Extract the (X, Y) coordinate from the center of the cell holding the provided text.  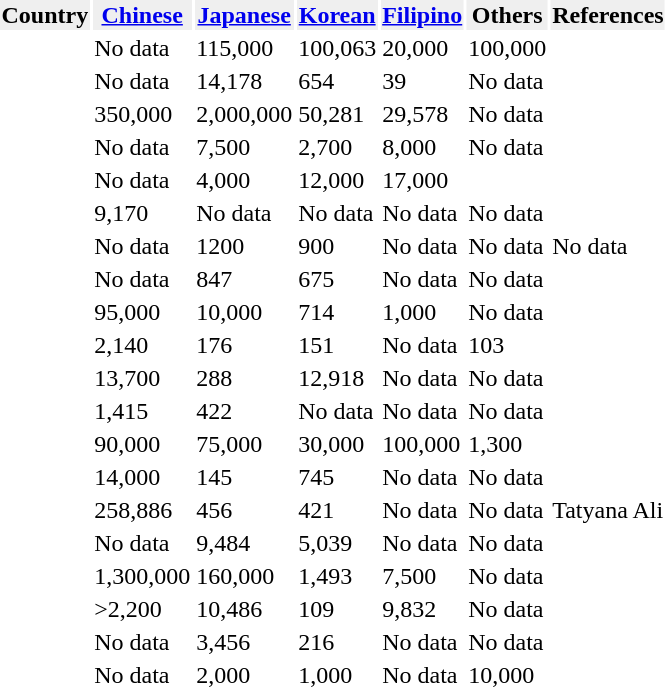
Filipino (422, 15)
1,300,000 (142, 576)
1,300 (508, 444)
103 (508, 345)
2,000,000 (244, 114)
654 (338, 81)
2,140 (142, 345)
5,039 (338, 543)
Others (508, 15)
13,700 (142, 378)
10,486 (244, 609)
675 (338, 279)
109 (338, 609)
151 (338, 345)
17,000 (422, 180)
258,886 (142, 510)
12,000 (338, 180)
745 (338, 477)
30,000 (338, 444)
75,000 (244, 444)
1200 (244, 246)
14,000 (142, 477)
9,832 (422, 609)
100,063 (338, 48)
Chinese (142, 15)
900 (338, 246)
90,000 (142, 444)
456 (244, 510)
216 (338, 642)
4,000 (244, 180)
29,578 (422, 114)
1,415 (142, 411)
Korean (338, 15)
10,000 (244, 312)
14,178 (244, 81)
2,700 (338, 147)
20,000 (422, 48)
421 (338, 510)
1,493 (338, 576)
50,281 (338, 114)
3,456 (244, 642)
9,484 (244, 543)
8,000 (422, 147)
847 (244, 279)
176 (244, 345)
350,000 (142, 114)
1,000 (422, 312)
714 (338, 312)
288 (244, 378)
Tatyana Ali (608, 510)
Country (45, 15)
95,000 (142, 312)
145 (244, 477)
9,170 (142, 213)
12,918 (338, 378)
39 (422, 81)
422 (244, 411)
115,000 (244, 48)
>2,200 (142, 609)
References (608, 15)
160,000 (244, 576)
Japanese (244, 15)
